Detect which cell encompasses the target text, then output its (x, y) center coordinate. 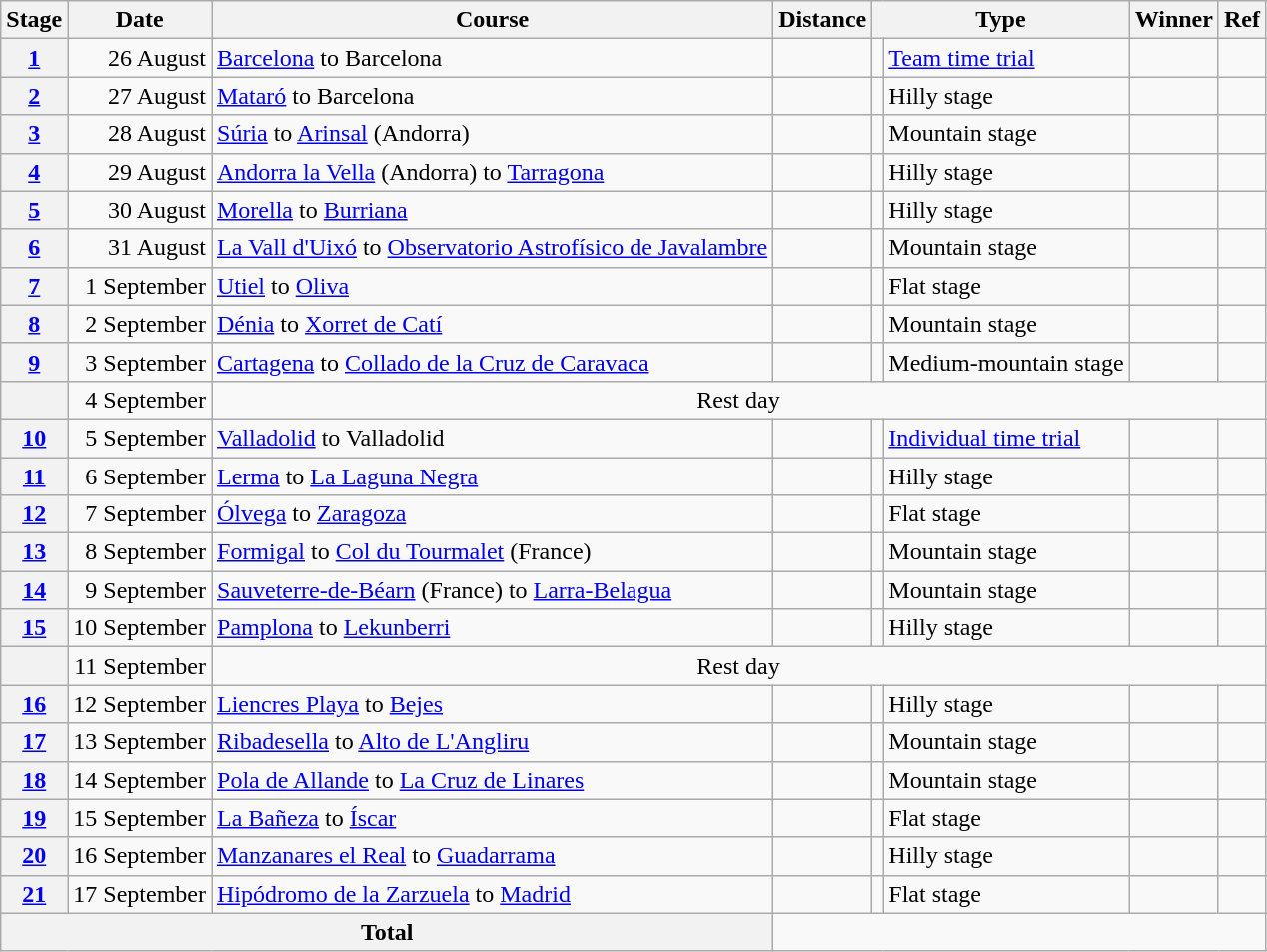
14 September (140, 780)
Ólvega to Zaragoza (493, 514)
27 August (140, 96)
2 (34, 96)
Lerma to La Laguna Negra (493, 476)
La Bañeza to Íscar (493, 818)
26 August (140, 58)
10 (34, 438)
14 (34, 590)
Ref (1241, 20)
29 August (140, 172)
Sauveterre-de-Béarn (France) to Larra-Belagua (493, 590)
Morella to Burriana (493, 210)
5 September (140, 438)
12 (34, 514)
17 (34, 742)
Team time trial (1006, 58)
La Vall d'Uixó to Observatorio Astrofísico de Javalambre (493, 248)
9 (34, 362)
20 (34, 856)
Formigal to Col du Tourmalet (France) (493, 552)
13 September (140, 742)
21 (34, 894)
Individual time trial (1006, 438)
17 September (140, 894)
10 September (140, 628)
Course (493, 20)
7 September (140, 514)
Mataró to Barcelona (493, 96)
Andorra la Vella (Andorra) to Tarragona (493, 172)
Liencres Playa to Bejes (493, 704)
28 August (140, 134)
3 September (140, 362)
30 August (140, 210)
Medium-mountain stage (1006, 362)
Type (1001, 20)
4 September (140, 400)
Súria to Arinsal (Andorra) (493, 134)
Utiel to Oliva (493, 286)
Stage (34, 20)
31 August (140, 248)
Dénia to Xorret de Catí (493, 324)
7 (34, 286)
11 (34, 476)
12 September (140, 704)
Ribadesella to Alto de L'Angliru (493, 742)
Date (140, 20)
4 (34, 172)
5 (34, 210)
6 September (140, 476)
15 (34, 628)
3 (34, 134)
18 (34, 780)
11 September (140, 666)
Pola de Allande to La Cruz de Linares (493, 780)
Valladolid to Valladolid (493, 438)
1 September (140, 286)
Manzanares el Real to Guadarrama (493, 856)
Cartagena to Collado de la Cruz de Caravaca (493, 362)
Hipódromo de la Zarzuela to Madrid (493, 894)
9 September (140, 590)
8 (34, 324)
Barcelona to Barcelona (493, 58)
13 (34, 552)
19 (34, 818)
16 (34, 704)
Total (388, 932)
Pamplona to Lekunberri (493, 628)
16 September (140, 856)
6 (34, 248)
15 September (140, 818)
2 September (140, 324)
Winner (1173, 20)
8 September (140, 552)
Distance (823, 20)
1 (34, 58)
